Find where the given text appears and provide that cell's center as [X, Y] coordinate. 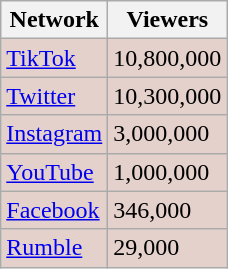
Facebook [54, 210]
Network [54, 20]
YouTube [54, 172]
1,000,000 [168, 172]
10,300,000 [168, 96]
3,000,000 [168, 134]
TikTok [54, 58]
Rumble [54, 248]
10,800,000 [168, 58]
Instagram [54, 134]
Twitter [54, 96]
29,000 [168, 248]
Viewers [168, 20]
346,000 [168, 210]
